For the text-containing cell, return its midpoint in [x, y] coordinate format. 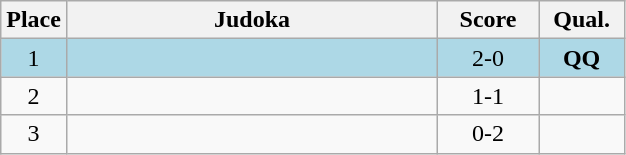
Judoka [252, 20]
1 [34, 58]
2 [34, 96]
Place [34, 20]
3 [34, 134]
0-2 [488, 134]
Score [488, 20]
2-0 [488, 58]
Qual. [582, 20]
1-1 [488, 96]
QQ [582, 58]
